For the text-containing cell, return its midpoint in (X, Y) coordinate format. 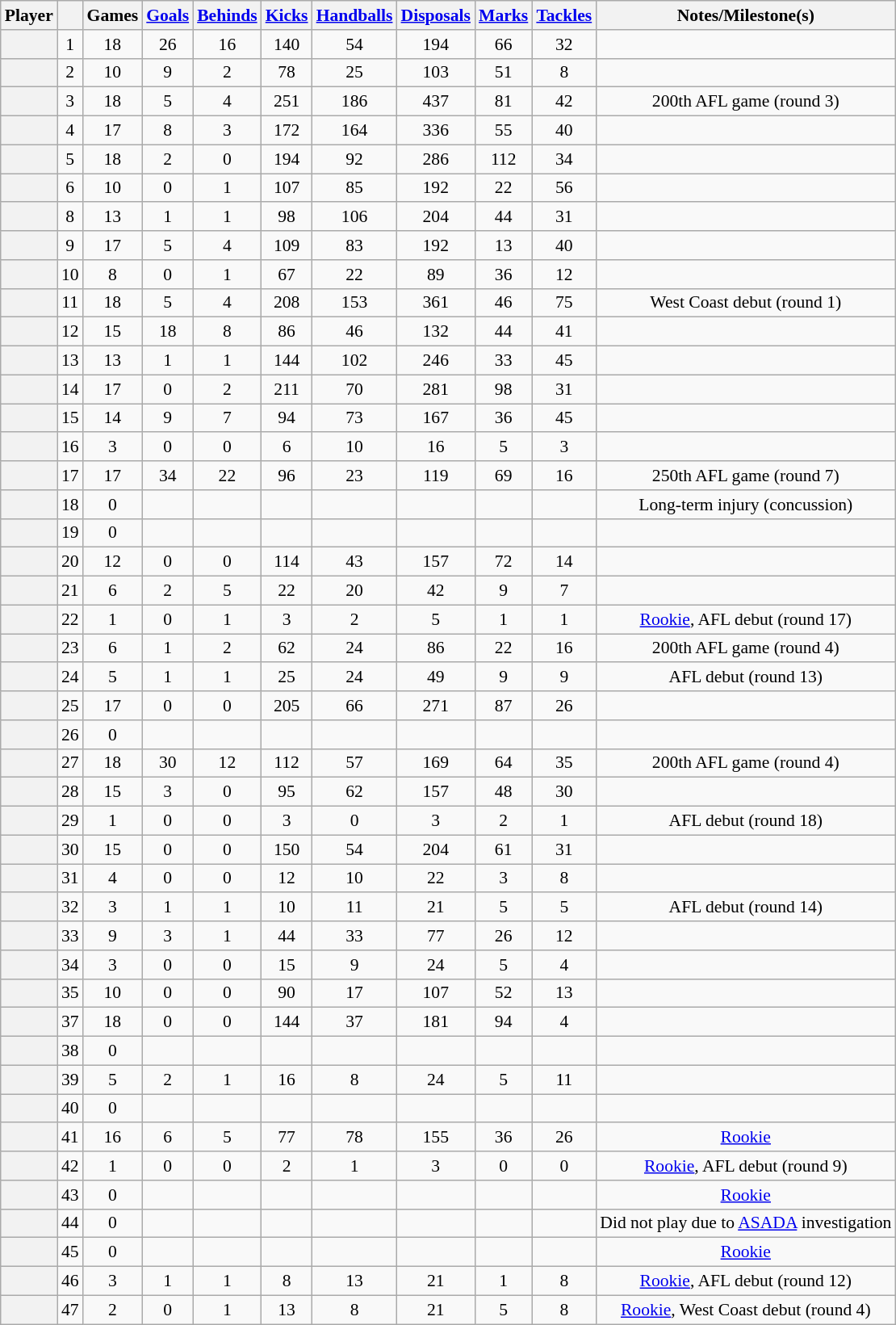
Notes/Milestone(s) (746, 15)
169 (436, 763)
52 (504, 993)
153 (355, 303)
114 (287, 562)
69 (504, 476)
AFL debut (round 18) (746, 821)
51 (504, 73)
109 (287, 245)
150 (287, 849)
Handballs (355, 15)
119 (436, 476)
38 (70, 1051)
96 (287, 476)
92 (355, 159)
90 (287, 993)
Kicks (287, 15)
61 (504, 849)
Disposals (436, 15)
85 (355, 188)
102 (355, 361)
Rookie, AFL debut (round 17) (746, 619)
132 (436, 332)
27 (70, 763)
155 (436, 1138)
246 (436, 361)
75 (563, 303)
205 (287, 706)
89 (436, 275)
West Coast debut (round 1) (746, 303)
72 (504, 562)
140 (287, 44)
57 (355, 763)
103 (436, 73)
83 (355, 245)
211 (287, 389)
73 (355, 418)
48 (504, 792)
AFL debut (round 13) (746, 677)
64 (504, 763)
87 (504, 706)
49 (436, 677)
Marks (504, 15)
56 (563, 188)
29 (70, 821)
172 (287, 131)
Rookie, AFL debut (round 12) (746, 1281)
186 (355, 102)
200th AFL game (round 3) (746, 102)
Behinds (228, 15)
AFL debut (round 14) (746, 908)
250th AFL game (round 7) (746, 476)
Long-term injury (concussion) (746, 505)
Tackles (563, 15)
251 (287, 102)
167 (436, 418)
Did not play due to ASADA investigation (746, 1223)
181 (436, 1022)
39 (70, 1080)
281 (436, 389)
164 (355, 131)
286 (436, 159)
28 (70, 792)
Games (113, 15)
106 (355, 217)
70 (355, 389)
47 (70, 1310)
336 (436, 131)
55 (504, 131)
Goals (168, 15)
Rookie, AFL debut (round 9) (746, 1166)
67 (287, 275)
81 (504, 102)
Rookie, West Coast debut (round 4) (746, 1310)
19 (70, 533)
271 (436, 706)
Player (29, 15)
208 (287, 303)
361 (436, 303)
437 (436, 102)
95 (287, 792)
